Return (X, Y) of the center of cell containing provided text 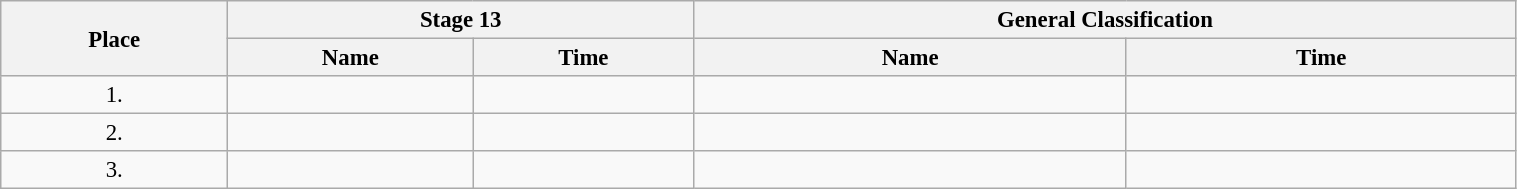
General Classification (1105, 20)
3. (114, 170)
Stage 13 (461, 20)
Place (114, 38)
2. (114, 133)
1. (114, 95)
